Detect which cell encompasses the target text, then output its (x, y) center coordinate. 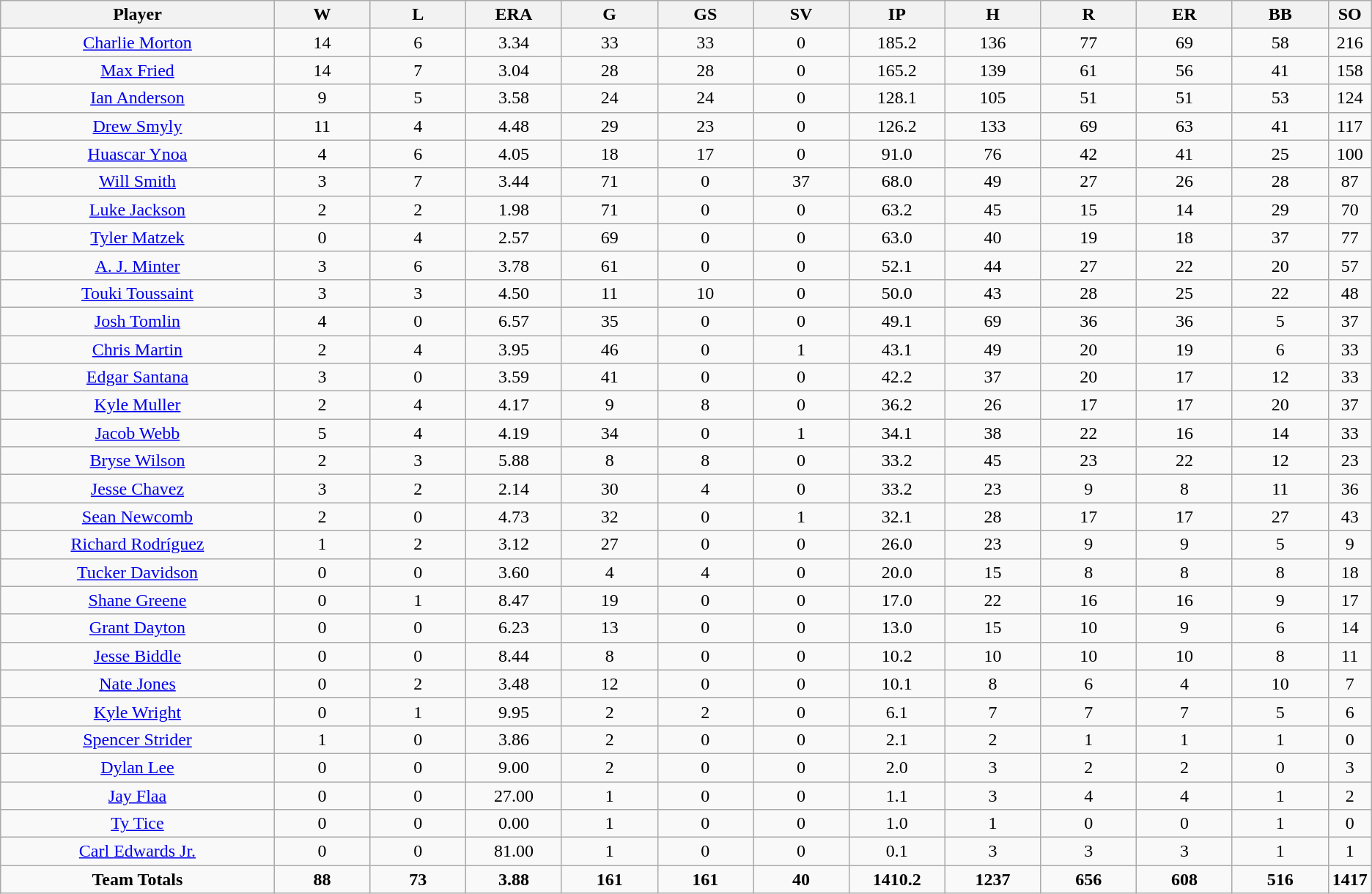
87 (1350, 182)
9.00 (514, 767)
Spencer Strider (138, 739)
216 (1350, 43)
W (322, 15)
68.0 (897, 182)
5.88 (514, 461)
Grant Dayton (138, 628)
Drew Smyly (138, 126)
27.00 (514, 795)
105 (992, 98)
3.34 (514, 43)
Ian Anderson (138, 98)
49.1 (897, 321)
17.0 (897, 600)
43.1 (897, 350)
58 (1280, 43)
42 (1089, 154)
R (1089, 15)
1.98 (514, 210)
Will Smith (138, 182)
Shane Greene (138, 600)
8.47 (514, 600)
656 (1089, 879)
Huascar Ynoa (138, 154)
139 (992, 70)
Jesse Biddle (138, 656)
9.95 (514, 712)
136 (992, 43)
L (418, 15)
608 (1184, 879)
124 (1350, 98)
Sean Newcomb (138, 517)
13.0 (897, 628)
36.2 (897, 405)
2.1 (897, 739)
1410.2 (897, 879)
IP (897, 15)
3.58 (514, 98)
Bryse Wilson (138, 461)
56 (1184, 70)
38 (992, 433)
35 (610, 321)
1.0 (897, 824)
Dylan Lee (138, 767)
Chris Martin (138, 350)
73 (418, 879)
Richard Rodríguez (138, 544)
63.2 (897, 210)
Max Fried (138, 70)
4.17 (514, 405)
Jacob Webb (138, 433)
H (992, 15)
32.1 (897, 517)
G (610, 15)
Team Totals (138, 879)
3.44 (514, 182)
3.95 (514, 350)
4.19 (514, 433)
3.12 (514, 544)
48 (1350, 293)
88 (322, 879)
Josh Tomlin (138, 321)
Kyle Muller (138, 405)
34.1 (897, 433)
3.48 (514, 684)
76 (992, 154)
26.0 (897, 544)
Carl Edwards Jr. (138, 851)
Edgar Santana (138, 377)
Jay Flaa (138, 795)
Tyler Matzek (138, 237)
ERA (514, 15)
57 (1350, 265)
50.0 (897, 293)
Ty Tice (138, 824)
4.05 (514, 154)
ER (1184, 15)
SV (802, 15)
4.73 (514, 517)
91.0 (897, 154)
165.2 (897, 70)
81.00 (514, 851)
1237 (992, 879)
3.78 (514, 265)
1.1 (897, 795)
32 (610, 517)
158 (1350, 70)
Nate Jones (138, 684)
3.59 (514, 377)
GS (705, 15)
13 (610, 628)
516 (1280, 879)
2.0 (897, 767)
Touki Toussaint (138, 293)
0.00 (514, 824)
Kyle Wright (138, 712)
4.50 (514, 293)
126.2 (897, 126)
A. J. Minter (138, 265)
Luke Jackson (138, 210)
Jesse Chavez (138, 489)
53 (1280, 98)
133 (992, 126)
70 (1350, 210)
3.86 (514, 739)
3.60 (514, 572)
Player (138, 15)
3.88 (514, 879)
6.57 (514, 321)
2.57 (514, 237)
10.1 (897, 684)
6.23 (514, 628)
46 (610, 350)
34 (610, 433)
1417 (1350, 879)
30 (610, 489)
63.0 (897, 237)
BB (1280, 15)
6.1 (897, 712)
63 (1184, 126)
10.2 (897, 656)
3.04 (514, 70)
20.0 (897, 572)
Tucker Davidson (138, 572)
42.2 (897, 377)
128.1 (897, 98)
2.14 (514, 489)
44 (992, 265)
185.2 (897, 43)
0.1 (897, 851)
4.48 (514, 126)
117 (1350, 126)
100 (1350, 154)
Charlie Morton (138, 43)
8.44 (514, 656)
52.1 (897, 265)
SO (1350, 15)
